Search for the cell housing the specified text and yield its (x, y) center coordinate. 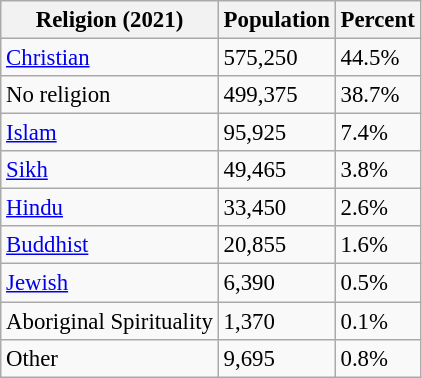
Aboriginal Spirituality (110, 321)
575,250 (276, 58)
Hindu (110, 208)
Percent (378, 20)
7.4% (378, 133)
Buddhist (110, 245)
3.8% (378, 170)
44.5% (378, 58)
Religion (2021) (110, 20)
1,370 (276, 321)
6,390 (276, 283)
38.7% (378, 95)
Islam (110, 133)
Sikh (110, 170)
Christian (110, 58)
1.6% (378, 245)
0.5% (378, 283)
49,465 (276, 170)
499,375 (276, 95)
33,450 (276, 208)
Population (276, 20)
0.8% (378, 358)
95,925 (276, 133)
Other (110, 358)
0.1% (378, 321)
Jewish (110, 283)
20,855 (276, 245)
2.6% (378, 208)
9,695 (276, 358)
No religion (110, 95)
